For the text-containing cell, return its midpoint in (x, y) coordinate format. 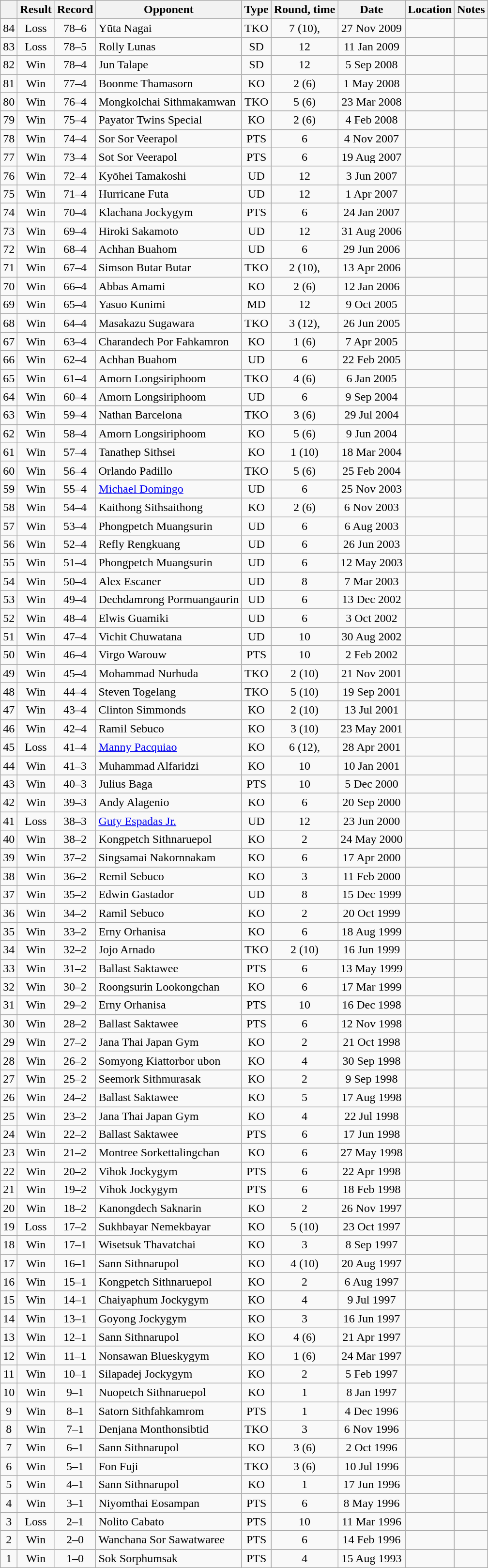
9 (9, 1411)
Vichit Chuwatana (168, 637)
10 Jan 2001 (372, 765)
19 (9, 1226)
Hiroki Sakamoto (168, 231)
21 Apr 1997 (372, 1337)
Mongkolchai Sithmakamwan (168, 102)
51–4 (75, 563)
16 Jun 1997 (372, 1319)
Sot Sor Veerapol (168, 157)
Mohammad Nurhuda (168, 673)
66 (9, 360)
61 (9, 452)
22–2 (75, 1134)
11 Mar 1996 (372, 1521)
16 Jun 1999 (372, 950)
Round, time (305, 10)
15 Dec 1999 (372, 895)
55–4 (75, 489)
20 Sep 2000 (372, 802)
27 Nov 2009 (372, 28)
4 Dec 1996 (372, 1411)
76–4 (75, 102)
Yūta Nagai (168, 28)
25–2 (75, 1079)
14–1 (75, 1300)
19 Aug 2007 (372, 157)
13 Apr 2006 (372, 268)
24–2 (75, 1097)
41 (9, 821)
48–4 (75, 618)
44 (9, 765)
34 (9, 950)
26 Nov 1997 (372, 1208)
66–4 (75, 286)
Sok Sorphumsak (168, 1558)
27 May 1998 (372, 1153)
Seemork Sithmurasak (168, 1079)
24 (9, 1134)
34–2 (75, 913)
76 (9, 175)
Guty Espadas Jr. (168, 821)
Singsamai Nakornnakam (168, 858)
46–4 (75, 655)
79 (9, 120)
11 (9, 1374)
Elwis Guamiki (168, 618)
6 (12), (305, 747)
49 (9, 673)
10–1 (75, 1374)
44–4 (75, 692)
30–2 (75, 987)
4 Nov 2007 (372, 139)
24 Mar 1997 (372, 1355)
Charandech Por Fahkamron (168, 342)
27 (9, 1079)
Orlando Padillo (168, 470)
20–2 (75, 1171)
26 Jun 2005 (372, 323)
64 (9, 397)
19 Sep 2001 (372, 692)
26 (9, 1097)
47–4 (75, 637)
18 Mar 2004 (372, 452)
8–1 (75, 1411)
77–4 (75, 83)
Type (257, 10)
13 May 1999 (372, 968)
8 May 1996 (372, 1503)
22 (9, 1171)
24 May 2000 (372, 839)
6 Aug 1997 (372, 1282)
9 Sep 1998 (372, 1079)
9 Oct 2005 (372, 305)
Roongsurin Lookongchan (168, 987)
23 May 2001 (372, 729)
4 (10) (305, 1263)
67–4 (75, 268)
1–0 (75, 1558)
Notes (471, 10)
84 (9, 28)
7 Mar 2003 (372, 581)
71–4 (75, 194)
18–2 (75, 1208)
50–4 (75, 581)
12 Nov 1998 (372, 1024)
Result (36, 10)
23 Oct 1997 (372, 1226)
Silapadej Jockygym (168, 1374)
48 (9, 692)
17 Jun 1996 (372, 1485)
17–2 (75, 1226)
3 (12), (305, 323)
25 (9, 1116)
29 Jun 2006 (372, 249)
Abbas Amami (168, 286)
23–2 (75, 1116)
18 (9, 1245)
2 Feb 2002 (372, 655)
22 Apr 1998 (372, 1171)
49–4 (75, 600)
18 Aug 1999 (372, 931)
65 (9, 378)
73 (9, 231)
6 Aug 2003 (372, 526)
Payator Twins Special (168, 120)
15–1 (75, 1282)
17–1 (75, 1245)
45–4 (75, 673)
2 Oct 1996 (372, 1448)
6 Nov 1996 (372, 1429)
11 Feb 2000 (372, 876)
7 Apr 2005 (372, 342)
Jojo Arnado (168, 950)
25 Nov 2003 (372, 489)
7–1 (75, 1429)
30 Sep 1998 (372, 1060)
68–4 (75, 249)
Wisetsuk Thavatchai (168, 1245)
Hurricane Futa (168, 194)
19–2 (75, 1190)
69 (9, 305)
46 (9, 729)
57–4 (75, 452)
Nuopetch Sithnaruepol (168, 1392)
64–4 (75, 323)
60 (9, 470)
Niyomthai Eosampan (168, 1503)
53 (9, 600)
Jun Talape (168, 65)
58 (9, 507)
78–4 (75, 65)
60–4 (75, 397)
13 Jul 2001 (372, 710)
7 (10), (305, 28)
20 (9, 1208)
78–5 (75, 47)
43 (9, 784)
72 (9, 249)
Yasuo Kunimi (168, 305)
Chaiyaphum Jockygym (168, 1300)
37 (9, 895)
23 Jun 2000 (372, 821)
21–2 (75, 1153)
74 (9, 212)
Location (430, 10)
23 (9, 1153)
31 Aug 2006 (372, 231)
42–4 (75, 729)
Opponent (168, 10)
75 (9, 194)
Wanchana Sor Sawatwaree (168, 1540)
11 Jan 2009 (372, 47)
Steven Togelang (168, 692)
2 (10), (305, 268)
30 (9, 1024)
63 (9, 415)
Sor Sor Veerapol (168, 139)
Refly Rengkuang (168, 544)
59–4 (75, 415)
Klachana Jockygym (168, 212)
8 Jan 1997 (372, 1392)
Satorn Sithfahkamrom (168, 1411)
Nonsawan Blueskygym (168, 1355)
74–4 (75, 139)
Fon Fuji (168, 1466)
Masakazu Sugawara (168, 323)
Nathan Barcelona (168, 415)
28–2 (75, 1024)
75–4 (75, 120)
Denjana Monthonsibtid (168, 1429)
71 (9, 268)
16–1 (75, 1263)
9 Sep 2004 (372, 397)
6 Jan 2005 (372, 378)
3 Jun 2007 (372, 175)
42 (9, 802)
Julius Baga (168, 784)
56–4 (75, 470)
1 May 2008 (372, 83)
16 (9, 1282)
Andy Alagenio (168, 802)
8 Sep 1997 (372, 1245)
28 Apr 2001 (372, 747)
1 (10) (305, 452)
13 Dec 2002 (372, 600)
Tanathep Sithsei (168, 452)
54 (9, 581)
35 (9, 931)
22 Jul 1998 (372, 1116)
Alex Escaner (168, 581)
5 Sep 2008 (372, 65)
Clinton Simmonds (168, 710)
MD (257, 305)
14 (9, 1319)
77 (9, 157)
53–4 (75, 526)
5–1 (75, 1466)
13–1 (75, 1319)
Kyōhei Tamakoshi (168, 175)
17 (9, 1263)
39–3 (75, 802)
Muhammad Alfaridzi (168, 765)
4 Feb 2008 (372, 120)
2–0 (75, 1540)
20 Aug 1997 (372, 1263)
38–2 (75, 839)
29 (9, 1042)
33–2 (75, 931)
23 Mar 2008 (372, 102)
28 (9, 1060)
69–4 (75, 231)
13 (9, 1337)
32 (9, 987)
50 (9, 655)
51 (9, 637)
3 Oct 2002 (372, 618)
12 May 2003 (372, 563)
Somyong Kiattorbor ubon (168, 1060)
55 (9, 563)
70 (9, 286)
47 (9, 710)
38 (9, 876)
32–2 (75, 950)
21 Nov 2001 (372, 673)
31 (9, 1005)
31–2 (75, 968)
Edwin Gastador (168, 895)
9–1 (75, 1392)
9 Jun 2004 (372, 434)
15 Aug 1993 (372, 1558)
36–2 (75, 876)
67 (9, 342)
58–4 (75, 434)
17 Jun 1998 (372, 1134)
59 (9, 489)
Record (75, 10)
41–4 (75, 747)
Nolito Cabato (168, 1521)
37–2 (75, 858)
43–4 (75, 710)
52 (9, 618)
65–4 (75, 305)
45 (9, 747)
5 Dec 2000 (372, 784)
1 Apr 2007 (372, 194)
40–3 (75, 784)
29–2 (75, 1005)
4–1 (75, 1485)
78 (9, 139)
Montree Sorkettalingchan (168, 1153)
62 (9, 434)
21 Oct 1998 (372, 1042)
80 (9, 102)
22 Feb 2005 (372, 360)
26 Jun 2003 (372, 544)
70–4 (75, 212)
27–2 (75, 1042)
56 (9, 544)
Dechdamrong Pormuangaurin (168, 600)
30 Aug 2002 (372, 637)
68 (9, 323)
15 (9, 1300)
3 (10) (305, 729)
25 Feb 2004 (372, 470)
61–4 (75, 378)
36 (9, 913)
29 Jul 2004 (372, 415)
41–3 (75, 765)
11–1 (75, 1355)
Date (372, 10)
33 (9, 968)
10 Jul 1996 (372, 1466)
6–1 (75, 1448)
83 (9, 47)
52–4 (75, 544)
14 Feb 1996 (372, 1540)
54–4 (75, 507)
Kaithong Sithsaithong (168, 507)
35–2 (75, 895)
Boonme Thamasorn (168, 83)
18 Feb 1998 (372, 1190)
Kanongdech Saknarin (168, 1208)
6 Nov 2003 (372, 507)
82 (9, 65)
Michael Domingo (168, 489)
62–4 (75, 360)
17 Aug 1998 (372, 1097)
20 Oct 1999 (372, 913)
Rolly Lunas (168, 47)
Simson Butar Butar (168, 268)
Manny Pacquiao (168, 747)
17 Apr 2000 (372, 858)
40 (9, 839)
73–4 (75, 157)
26–2 (75, 1060)
17 Mar 1999 (372, 987)
57 (9, 526)
38–3 (75, 821)
12 Jan 2006 (372, 286)
78–6 (75, 28)
9 Jul 1997 (372, 1300)
Virgo Warouw (168, 655)
63–4 (75, 342)
5 Feb 1997 (372, 1374)
Sukhbayar Nemekbayar (168, 1226)
12–1 (75, 1337)
7 (9, 1448)
21 (9, 1190)
16 Dec 1998 (372, 1005)
24 Jan 2007 (372, 212)
Goyong Jockygym (168, 1319)
72–4 (75, 175)
81 (9, 83)
39 (9, 858)
Remil Sebuco (168, 876)
2–1 (75, 1521)
3–1 (75, 1503)
